Locate the cell with the specified text and output its [x, y] center coordinate. 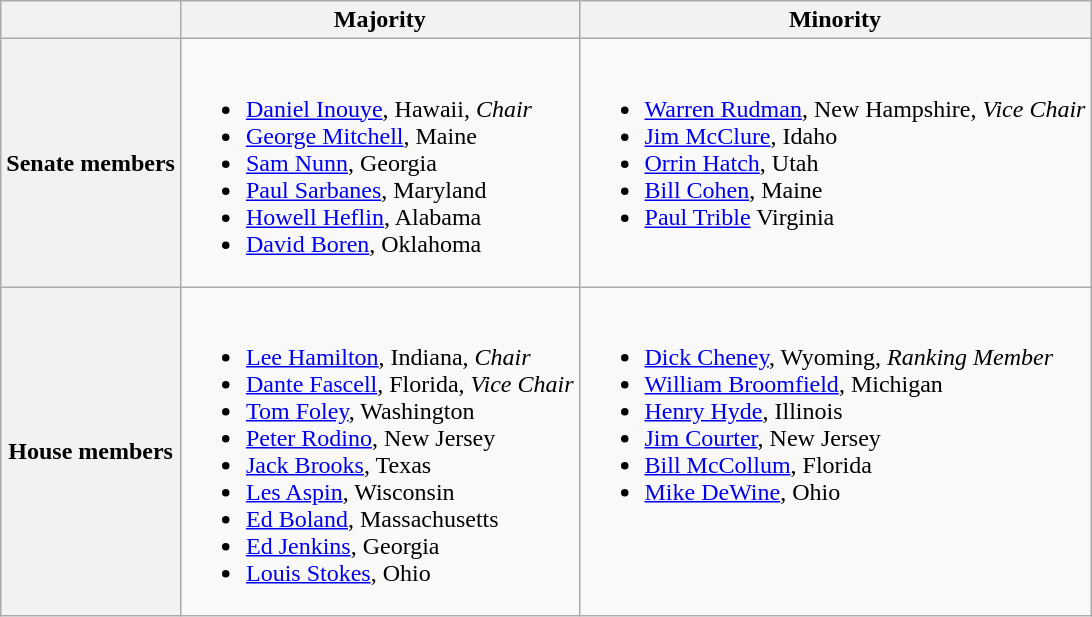
Warren Rudman, New Hampshire, Vice ChairJim McClure, IdahoOrrin Hatch, UtahBill Cohen, MainePaul Trible Virginia [835, 163]
Minority [835, 20]
Dick Cheney, Wyoming, Ranking MemberWilliam Broomfield, MichiganHenry Hyde, IllinoisJim Courter, New JerseyBill McCollum, FloridaMike DeWine, Ohio [835, 452]
Senate members [91, 163]
House members [91, 452]
Majority [380, 20]
Daniel Inouye, Hawaii, ChairGeorge Mitchell, MaineSam Nunn, GeorgiaPaul Sarbanes, MarylandHowell Heflin, AlabamaDavid Boren, Oklahoma [380, 163]
